From the cell containing the given text, extract its center point as (x, y) coordinate. 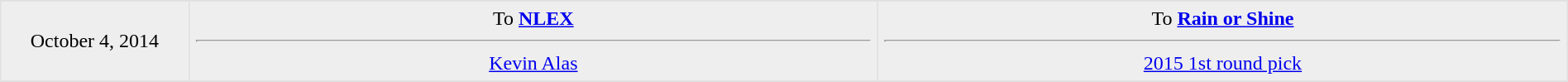
To Rain or Shine2015 1st round pick (1223, 41)
October 4, 2014 (94, 41)
To NLEXKevin Alas (533, 41)
